For the text-containing cell, return its midpoint in [X, Y] coordinate format. 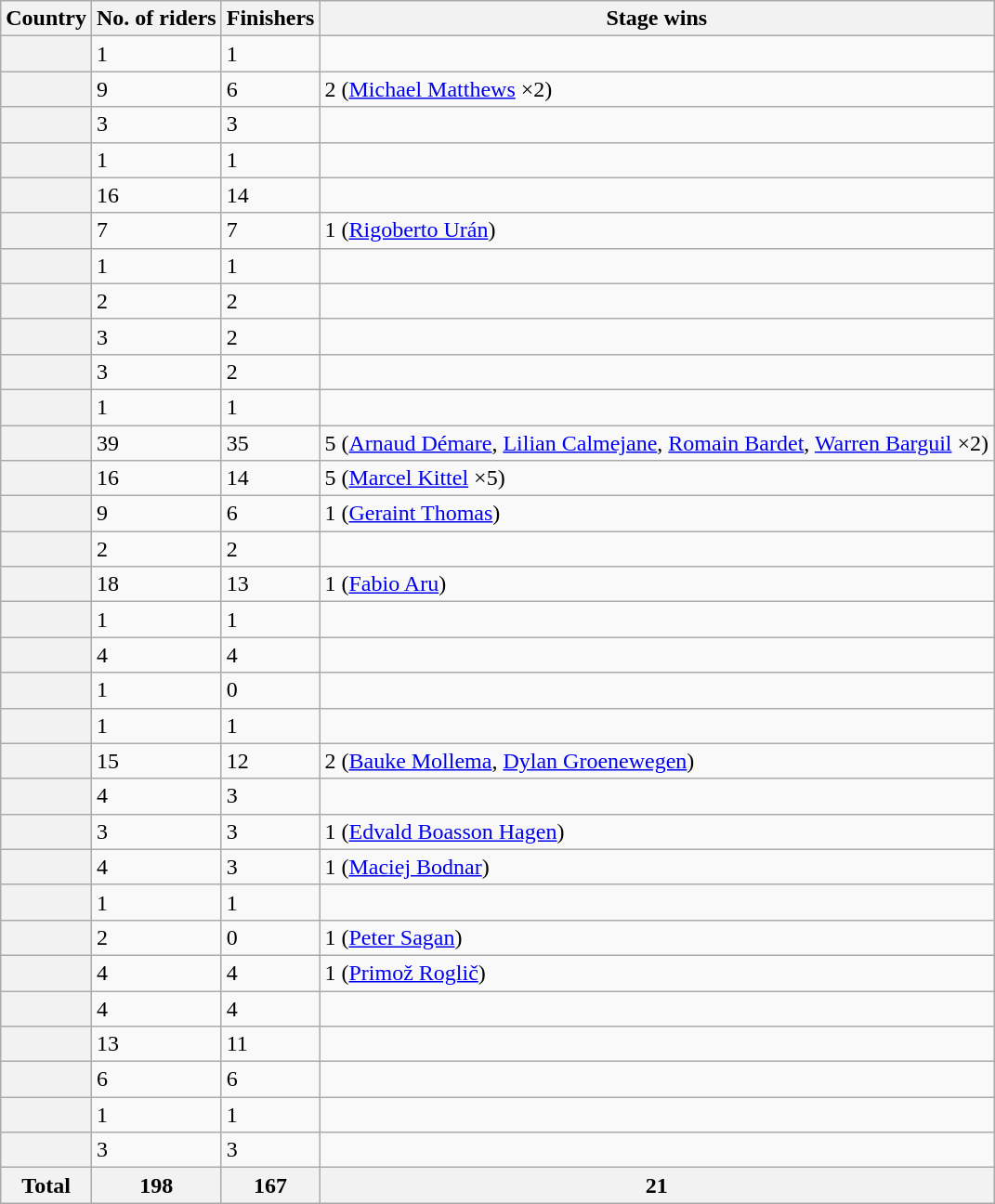
18 [156, 584]
21 [657, 1185]
1 (Peter Sagan) [657, 937]
1 (Geraint Thomas) [657, 514]
5 (Marcel Kittel ×5) [657, 478]
Stage wins [657, 19]
167 [270, 1185]
Total [46, 1185]
1 (Edvald Boasson Hagen) [657, 831]
1 (Fabio Aru) [657, 584]
11 [270, 1044]
Country [46, 19]
198 [156, 1185]
12 [270, 761]
39 [156, 443]
35 [270, 443]
No. of riders [156, 19]
2 (Michael Matthews ×2) [657, 89]
Finishers [270, 19]
1 (Maciej Bodnar) [657, 867]
1 (Rigoberto Urán) [657, 230]
2 (Bauke Mollema, Dylan Groenewegen) [657, 761]
1 (Primož Roglič) [657, 973]
5 (Arnaud Démare, Lilian Calmejane, Romain Bardet, Warren Barguil ×2) [657, 443]
15 [156, 761]
